Determine the (x, y) coordinate at the center of the cell enclosing the given text.  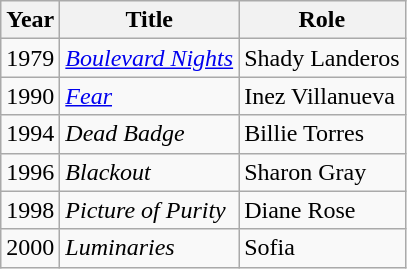
Title (150, 20)
Dead Badge (150, 134)
Diane Rose (322, 210)
Sofia (322, 248)
Role (322, 20)
1990 (30, 96)
1998 (30, 210)
2000 (30, 248)
Picture of Purity (150, 210)
Shady Landeros (322, 58)
Inez Villanueva (322, 96)
Billie Torres (322, 134)
Fear (150, 96)
Year (30, 20)
Blackout (150, 172)
Sharon Gray (322, 172)
Boulevard Nights (150, 58)
1994 (30, 134)
1996 (30, 172)
Luminaries (150, 248)
1979 (30, 58)
